From the cell containing the given text, extract its center point as [x, y] coordinate. 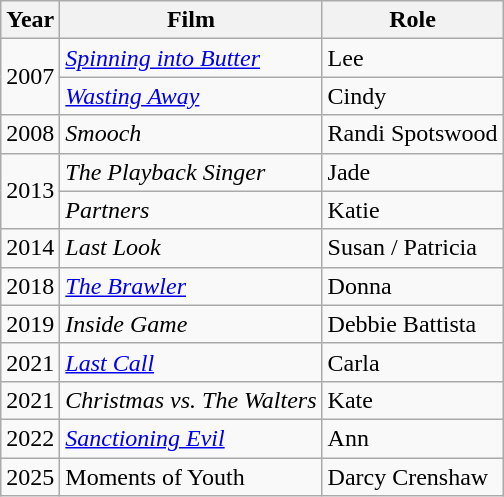
Wasting Away [191, 96]
2018 [30, 286]
Last Call [191, 362]
Smooch [191, 134]
Inside Game [191, 324]
Susan / Patricia [412, 248]
Year [30, 20]
Last Look [191, 248]
Katie [412, 210]
Debbie Battista [412, 324]
Jade [412, 172]
Moments of Youth [191, 477]
Cindy [412, 96]
2014 [30, 248]
Kate [412, 400]
Christmas vs. The Walters [191, 400]
Carla [412, 362]
Ann [412, 438]
2013 [30, 191]
Role [412, 20]
The Playback Singer [191, 172]
2008 [30, 134]
2022 [30, 438]
2007 [30, 77]
The Brawler [191, 286]
Sanctioning Evil [191, 438]
Lee [412, 58]
Spinning into Butter [191, 58]
2019 [30, 324]
2025 [30, 477]
Donna [412, 286]
Randi Spotswood [412, 134]
Partners [191, 210]
Film [191, 20]
Darcy Crenshaw [412, 477]
